Determine the [x, y] coordinate at the center of the cell enclosing the given text.  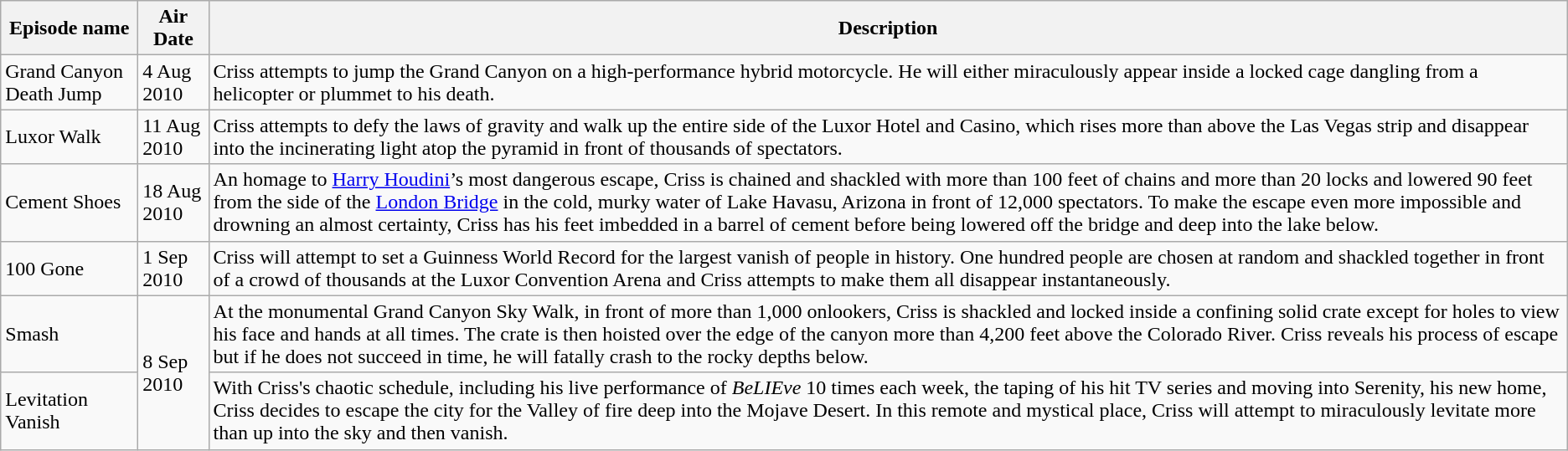
18 Aug 2010 [173, 202]
11 Aug 2010 [173, 137]
4 Aug 2010 [173, 82]
Smash [70, 334]
Levitation Vanish [70, 411]
Luxor Walk [70, 137]
1 Sep 2010 [173, 268]
100 Gone [70, 268]
Episode name [70, 28]
Air Date [173, 28]
8 Sep 2010 [173, 372]
Grand Canyon Death Jump [70, 82]
Cement Shoes [70, 202]
Description [888, 28]
